Pinpoint the cell where the given text exists, returning its [x, y] midpoint coordinate. 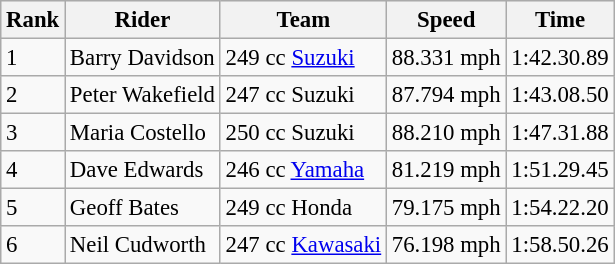
2 [33, 95]
Geoff Bates [143, 208]
1:51.29.45 [560, 170]
Speed [446, 20]
249 cc Suzuki [303, 58]
1:58.50.26 [560, 245]
Team [303, 20]
Peter Wakefield [143, 95]
249 cc Honda [303, 208]
3 [33, 133]
Dave Edwards [143, 170]
76.198 mph [446, 245]
6 [33, 245]
Barry Davidson [143, 58]
88.210 mph [446, 133]
5 [33, 208]
87.794 mph [446, 95]
Maria Costello [143, 133]
250 cc Suzuki [303, 133]
Neil Cudworth [143, 245]
1:42.30.89 [560, 58]
Rank [33, 20]
247 cc Suzuki [303, 95]
88.331 mph [446, 58]
247 cc Kawasaki [303, 245]
1:47.31.88 [560, 133]
246 cc Yamaha [303, 170]
81.219 mph [446, 170]
1:54.22.20 [560, 208]
4 [33, 170]
79.175 mph [446, 208]
1:43.08.50 [560, 95]
1 [33, 58]
Rider [143, 20]
Time [560, 20]
